Locate the cell with the specified text and output its [x, y] center coordinate. 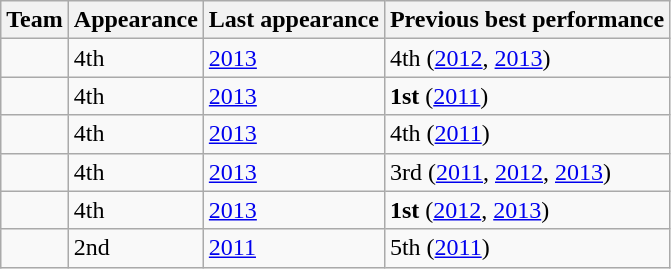
4th (2012, 2013) [526, 58]
2011 [294, 248]
Appearance [136, 20]
Previous best performance [526, 20]
2nd [136, 248]
Last appearance [294, 20]
1st (2012, 2013) [526, 210]
3rd (2011, 2012, 2013) [526, 172]
4th (2011) [526, 134]
Team [35, 20]
1st (2011) [526, 96]
5th (2011) [526, 248]
